Find where the given text appears and provide that cell's center as [x, y] coordinate. 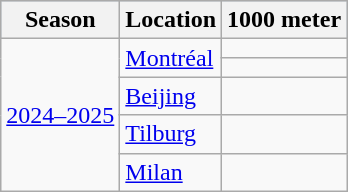
Location [171, 20]
Beijing [171, 96]
Tilburg [171, 134]
1000 meter [284, 20]
Montréal [171, 58]
Milan [171, 172]
Season [60, 20]
2024–2025 [60, 115]
